Return [x, y] of the center of cell containing provided text 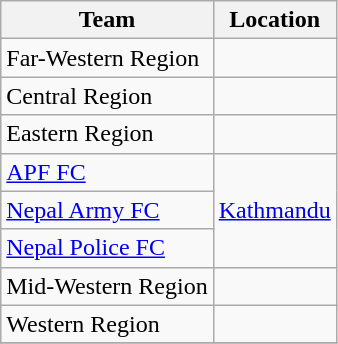
Western Region [107, 324]
Location [274, 20]
Nepal Police FC [107, 248]
APF FC [107, 172]
Central Region [107, 96]
Team [107, 20]
Nepal Army FC [107, 210]
Mid-Western Region [107, 286]
Far-Western Region [107, 58]
Kathmandu [274, 210]
Eastern Region [107, 134]
